Return the (X, Y) coordinate for the center point of the cell that contains the specified text.  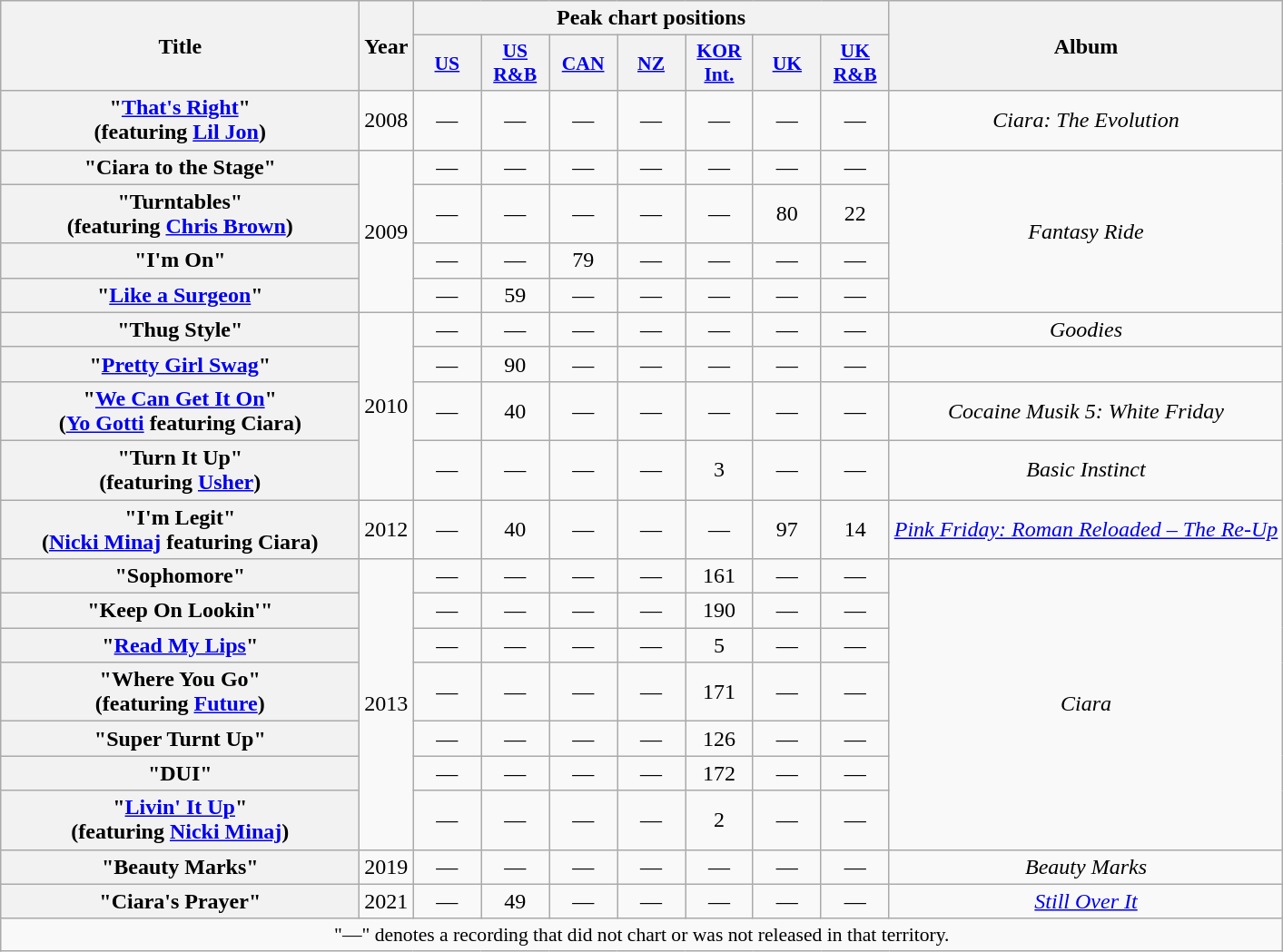
2009 (387, 231)
UK R&B (855, 64)
"We Can Get It On"(Yo Gotti featuring Ciara) (180, 410)
5 (719, 645)
126 (719, 739)
Fantasy Ride (1086, 231)
"Turn It Up"(featuring Usher) (180, 470)
"DUI" (180, 773)
"Where You Go"(featuring Future) (180, 692)
Album (1086, 45)
"Ciara to the Stage" (180, 167)
14 (855, 528)
Title (180, 45)
"Ciara's Prayer" (180, 901)
Basic Instinct (1086, 470)
Goodies (1086, 329)
172 (719, 773)
NZ (652, 64)
Cocaine Musik 5: White Friday (1086, 410)
2010 (387, 406)
Peak chart positions (651, 18)
2 (719, 820)
3 (719, 470)
UK (786, 64)
59 (516, 295)
Year (387, 45)
US (447, 64)
2008 (387, 120)
"—" denotes a recording that did not chart or was not released in that territory. (642, 935)
"Pretty Girl Swag" (180, 364)
49 (516, 901)
"Super Turnt Up" (180, 739)
KOR Int. (719, 64)
"Beauty Marks" (180, 867)
97 (786, 528)
"Sophomore" (180, 576)
2012 (387, 528)
"Thug Style" (180, 329)
CAN (583, 64)
"I'm Legit"(Nicki Minaj featuring Ciara) (180, 528)
"Like a Surgeon" (180, 295)
US R&B (516, 64)
2013 (387, 704)
Pink Friday: Roman Reloaded – The Re-Up (1086, 528)
171 (719, 692)
90 (516, 364)
2019 (387, 867)
"Livin' It Up"(featuring Nicki Minaj) (180, 820)
2021 (387, 901)
"Turntables"(featuring Chris Brown) (180, 214)
"Keep On Lookin'" (180, 611)
Ciara (1086, 704)
"Read My Lips" (180, 645)
22 (855, 214)
Still Over It (1086, 901)
79 (583, 260)
190 (719, 611)
80 (786, 214)
Beauty Marks (1086, 867)
"I'm On" (180, 260)
Ciara: The Evolution (1086, 120)
161 (719, 576)
"That's Right"(featuring Lil Jon) (180, 120)
